From the cell containing the given text, extract its center point as (X, Y) coordinate. 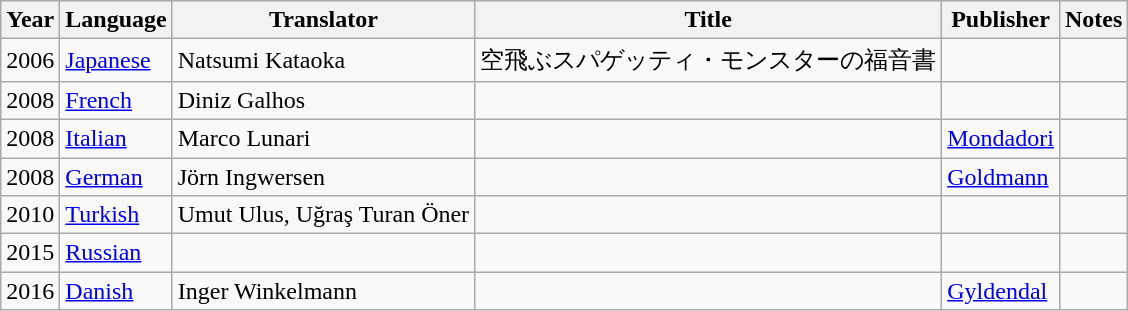
Diniz Galhos (323, 100)
2016 (30, 291)
Year (30, 20)
Umut Ulus, Uğraş Turan Öner (323, 215)
Russian (116, 253)
Title (708, 20)
Goldmann (1001, 177)
Translator (323, 20)
2015 (30, 253)
German (116, 177)
French (116, 100)
Publisher (1001, 20)
空飛ぶスパゲッティ・モンスターの福音書 (708, 60)
Language (116, 20)
Mondadori (1001, 138)
Danish (116, 291)
Japanese (116, 60)
Turkish (116, 215)
Gyldendal (1001, 291)
Inger Winkelmann (323, 291)
Jörn Ingwersen (323, 177)
Natsumi Kataoka (323, 60)
2010 (30, 215)
2006 (30, 60)
Marco Lunari (323, 138)
Italian (116, 138)
Notes (1093, 20)
